Search for the cell housing the specified text and yield its (x, y) center coordinate. 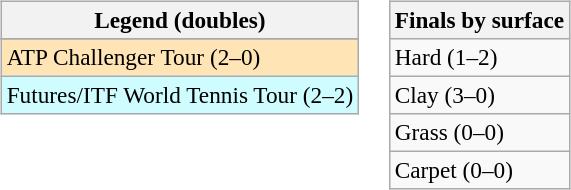
Clay (3–0) (479, 95)
Futures/ITF World Tennis Tour (2–2) (180, 95)
Finals by surface (479, 20)
Hard (1–2) (479, 57)
ATP Challenger Tour (2–0) (180, 57)
Grass (0–0) (479, 133)
Carpet (0–0) (479, 171)
Legend (doubles) (180, 20)
